Pinpoint the cell where the given text exists, returning its [x, y] midpoint coordinate. 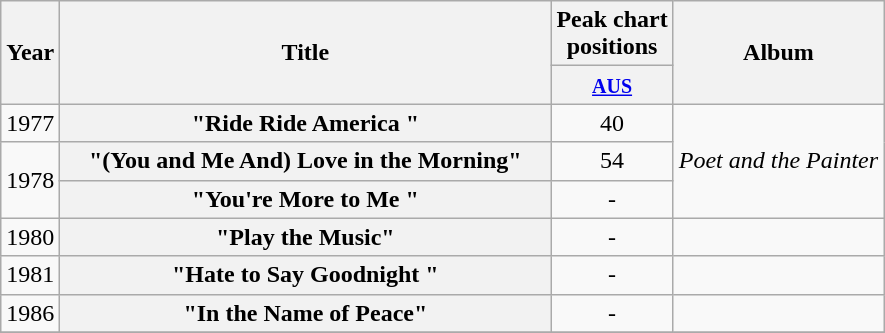
54 [612, 161]
"(You and Me And) Love in the Morning" [306, 161]
1980 [30, 237]
"Ride Ride America " [306, 123]
AUS [612, 85]
"You're More to Me " [306, 199]
Album [778, 52]
"Play the Music" [306, 237]
"In the Name of Peace" [306, 313]
1981 [30, 275]
40 [612, 123]
"Hate to Say Goodnight " [306, 275]
Year [30, 52]
Peak chartpositions [612, 34]
1978 [30, 180]
Poet and the Painter [778, 161]
1977 [30, 123]
1986 [30, 313]
Title [306, 52]
